Locate the cell with the specified text and output its (x, y) center coordinate. 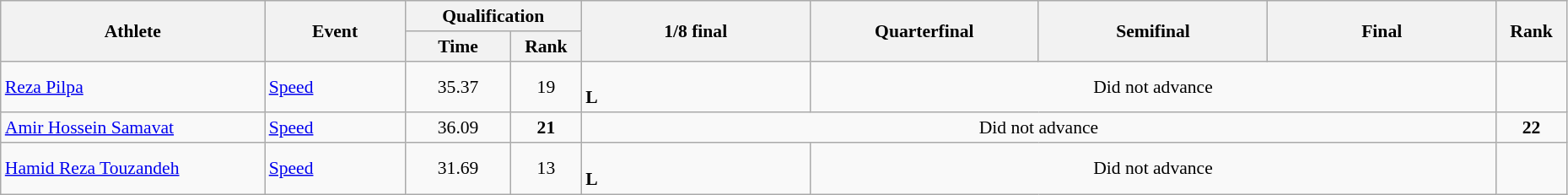
36.09 (459, 128)
Amir Hossein Samavat (133, 128)
Final (1382, 30)
19 (547, 86)
22 (1532, 128)
13 (547, 169)
Qualification (494, 16)
Quarterfinal (924, 30)
Semifinal (1152, 30)
21 (547, 128)
35.37 (459, 86)
1/8 final (695, 30)
Hamid Reza Touzandeh (133, 169)
Athlete (133, 30)
31.69 (459, 169)
Reza Pilpa (133, 86)
Event (336, 30)
Time (459, 46)
